Search for the cell housing the specified text and yield its [x, y] center coordinate. 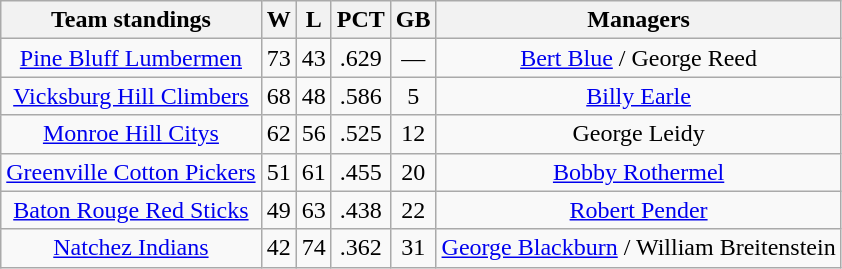
.438 [360, 210]
Robert Pender [638, 210]
42 [278, 248]
22 [413, 210]
.455 [360, 172]
61 [314, 172]
31 [413, 248]
Bobby Rothermel [638, 172]
56 [314, 134]
49 [278, 210]
43 [314, 58]
George Leidy [638, 134]
63 [314, 210]
12 [413, 134]
68 [278, 96]
73 [278, 58]
51 [278, 172]
PCT [360, 20]
Pine Bluff Lumbermen [131, 58]
48 [314, 96]
Baton Rouge Red Sticks [131, 210]
.629 [360, 58]
.586 [360, 96]
Natchez Indians [131, 248]
Billy Earle [638, 96]
— [413, 58]
Bert Blue / George Reed [638, 58]
5 [413, 96]
.362 [360, 248]
Team standings [131, 20]
L [314, 20]
GB [413, 20]
Vicksburg Hill Climbers [131, 96]
62 [278, 134]
Monroe Hill Citys [131, 134]
Managers [638, 20]
74 [314, 248]
Greenville Cotton Pickers [131, 172]
W [278, 20]
.525 [360, 134]
20 [413, 172]
George Blackburn / William Breitenstein [638, 248]
